Locate the cell with the specified text and output its [x, y] center coordinate. 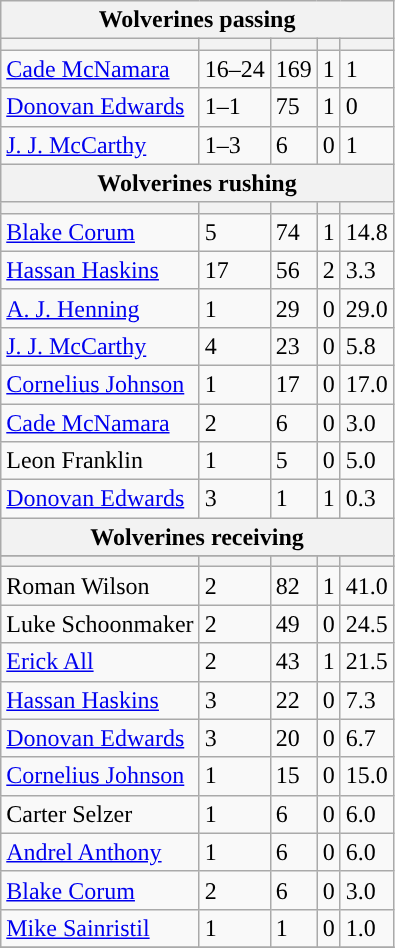
21.5 [366, 662]
15.0 [366, 776]
6.7 [366, 738]
A. J. Henning [100, 308]
1–1 [234, 107]
75 [294, 107]
15 [294, 776]
0.3 [366, 499]
56 [294, 270]
5.8 [366, 346]
82 [294, 586]
Carter Selzer [100, 814]
43 [294, 662]
41.0 [366, 586]
1.0 [366, 928]
20 [294, 738]
5.0 [366, 461]
16–24 [234, 69]
Leon Franklin [100, 461]
Wolverines passing [198, 20]
24.5 [366, 624]
1–3 [234, 145]
Wolverines rushing [198, 183]
29 [294, 308]
169 [294, 69]
22 [294, 700]
4 [234, 346]
29.0 [366, 308]
49 [294, 624]
Wolverines receiving [198, 537]
74 [294, 232]
14.8 [366, 232]
7.3 [366, 700]
17.0 [366, 384]
Roman Wilson [100, 586]
3.3 [366, 270]
Andrel Anthony [100, 852]
23 [294, 346]
Mike Sainristil [100, 928]
Erick All [100, 662]
Luke Schoonmaker [100, 624]
